Extract the [X, Y] coordinate from the center of the cell holding the provided text.  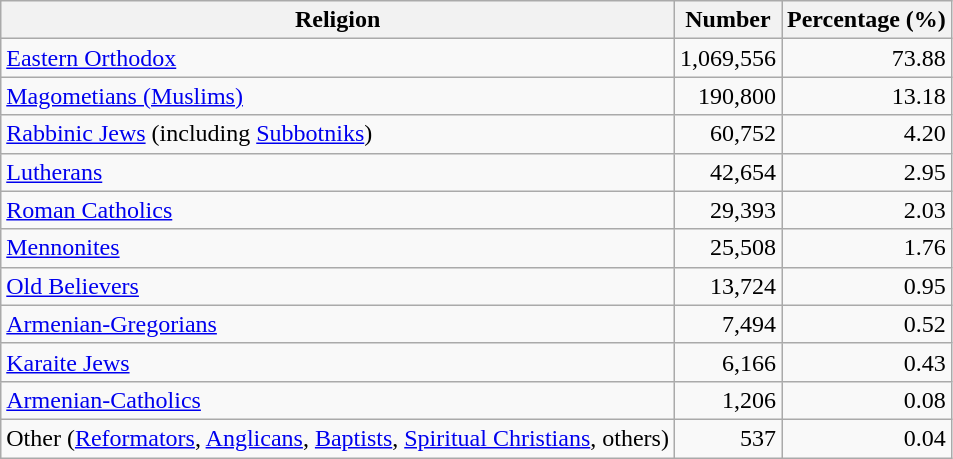
Karaite Jews [338, 362]
Rabbinic Jews (including Subbotniks) [338, 134]
42,654 [728, 172]
0.04 [867, 438]
7,494 [728, 324]
Percentage (%) [867, 20]
2.95 [867, 172]
0.52 [867, 324]
0.08 [867, 400]
Armenian-Gregorians [338, 324]
4.20 [867, 134]
6,166 [728, 362]
2.03 [867, 210]
Armenian-Catholics [338, 400]
13.18 [867, 96]
Old Believers [338, 286]
Other (Reformators, Anglicans, Baptists, Spiritual Christians, others) [338, 438]
1.76 [867, 248]
190,800 [728, 96]
73.88 [867, 58]
60,752 [728, 134]
29,393 [728, 210]
Number [728, 20]
Eastern Orthodox [338, 58]
Roman Catholics [338, 210]
1,069,556 [728, 58]
0.95 [867, 286]
Religion [338, 20]
Magometians (Muslims) [338, 96]
Mennonites [338, 248]
13,724 [728, 286]
Lutherans [338, 172]
537 [728, 438]
0.43 [867, 362]
1,206 [728, 400]
25,508 [728, 248]
